Output the [x, y] coordinate of the center of the cell containing the given text.  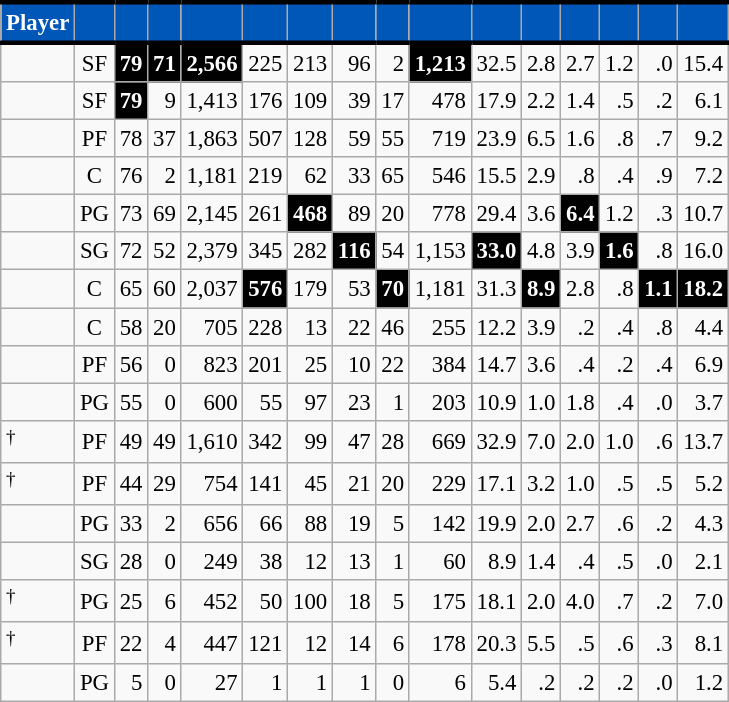
6.5 [542, 139]
18 [354, 601]
21 [354, 484]
2.9 [542, 176]
141 [266, 484]
656 [212, 524]
58 [130, 327]
176 [266, 101]
823 [212, 364]
2,037 [212, 289]
261 [266, 214]
5.4 [496, 683]
72 [130, 251]
705 [212, 327]
5.2 [703, 484]
56 [130, 364]
1,413 [212, 101]
468 [310, 214]
62 [310, 176]
27 [212, 683]
4.0 [580, 601]
128 [310, 139]
2.1 [703, 561]
96 [354, 62]
4.4 [703, 327]
44 [130, 484]
1,863 [212, 139]
213 [310, 62]
66 [266, 524]
100 [310, 601]
73 [130, 214]
23 [354, 402]
17 [392, 101]
12.2 [496, 327]
Player [38, 22]
4.3 [703, 524]
282 [310, 251]
15.5 [496, 176]
384 [440, 364]
17.1 [496, 484]
89 [354, 214]
59 [354, 139]
201 [266, 364]
18.1 [496, 601]
31.3 [496, 289]
18.2 [703, 289]
76 [130, 176]
32.9 [496, 441]
20.3 [496, 643]
219 [266, 176]
175 [440, 601]
33.0 [496, 251]
69 [164, 214]
229 [440, 484]
754 [212, 484]
15.4 [703, 62]
.9 [658, 176]
19.9 [496, 524]
249 [212, 561]
14.7 [496, 364]
719 [440, 139]
2,566 [212, 62]
47 [354, 441]
88 [310, 524]
1,610 [212, 441]
600 [212, 402]
19 [354, 524]
3.7 [703, 402]
32.5 [496, 62]
9 [164, 101]
39 [354, 101]
14 [354, 643]
109 [310, 101]
10.7 [703, 214]
452 [212, 601]
507 [266, 139]
1,213 [440, 62]
99 [310, 441]
478 [440, 101]
178 [440, 643]
50 [266, 601]
29.4 [496, 214]
342 [266, 441]
97 [310, 402]
45 [310, 484]
10 [354, 364]
6.9 [703, 364]
46 [392, 327]
3.2 [542, 484]
37 [164, 139]
778 [440, 214]
116 [354, 251]
38 [266, 561]
2,145 [212, 214]
71 [164, 62]
203 [440, 402]
5.5 [542, 643]
255 [440, 327]
4.8 [542, 251]
1.8 [580, 402]
447 [212, 643]
121 [266, 643]
2,379 [212, 251]
345 [266, 251]
17.9 [496, 101]
23.9 [496, 139]
9.2 [703, 139]
10.9 [496, 402]
546 [440, 176]
1.1 [658, 289]
8.1 [703, 643]
53 [354, 289]
2.2 [542, 101]
78 [130, 139]
7.2 [703, 176]
6.4 [580, 214]
1,153 [440, 251]
576 [266, 289]
179 [310, 289]
669 [440, 441]
6.1 [703, 101]
225 [266, 62]
228 [266, 327]
13.7 [703, 441]
16.0 [703, 251]
29 [164, 484]
54 [392, 251]
4 [164, 643]
52 [164, 251]
142 [440, 524]
70 [392, 289]
